Search for the cell housing the specified text and yield its [X, Y] center coordinate. 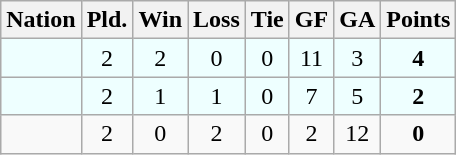
Nation [41, 20]
Tie [267, 20]
GF [311, 20]
7 [311, 96]
4 [418, 58]
11 [311, 58]
Loss [217, 20]
GA [358, 20]
Points [418, 20]
Win [160, 20]
Pld. [107, 20]
5 [358, 96]
3 [358, 58]
12 [358, 134]
